Output the (X, Y) coordinate of the center of the cell containing the given text.  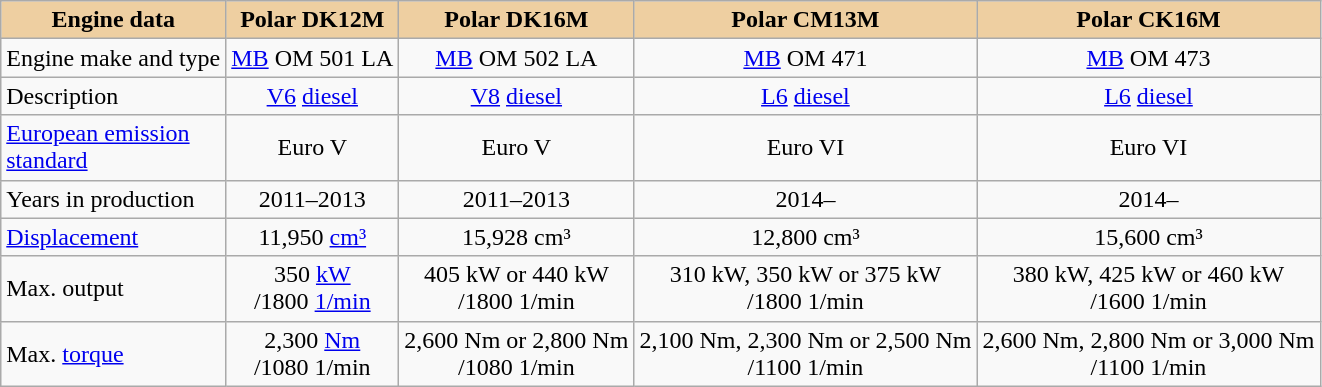
Engine make and type (114, 58)
Max. output (114, 288)
Polar DK16M (516, 20)
310 kW, 350 kW or 375 kW/1800 1/min (806, 288)
Engine data (114, 20)
405 kW or 440 kW/1800 1/min (516, 288)
15,600 cm³ (1148, 237)
V8 diesel (516, 96)
11,950 cm³ (312, 237)
15,928 cm³ (516, 237)
MB OM 501 LA (312, 58)
Polar DK12M (312, 20)
MB OM 502 LA (516, 58)
MB OM 473 (1148, 58)
2,600 Nm, 2,800 Nm or 3,000 Nm/1100 1/min (1148, 354)
380 kW, 425 kW or 460 kW/1600 1/min (1148, 288)
2,600 Nm or 2,800 Nm/1080 1/min (516, 354)
Polar CM13M (806, 20)
Max. torque (114, 354)
2,300 Nm/1080 1/min (312, 354)
350 kW/1800 1/min (312, 288)
Years in production (114, 199)
Description (114, 96)
Polar CK16M (1148, 20)
MB OM 471 (806, 58)
12,800 cm³ (806, 237)
2,100 Nm, 2,300 Nm or 2,500 Nm/1100 1/min (806, 354)
European emissionstandard (114, 148)
V6 diesel (312, 96)
Displacement (114, 237)
